Find where the given text appears and provide that cell's center as (x, y) coordinate. 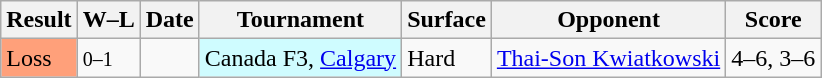
4–6, 3–6 (774, 58)
Thai-Son Kwiatkowski (608, 58)
Opponent (608, 20)
Loss (39, 58)
Surface (447, 20)
W–L (108, 20)
Tournament (300, 20)
Score (774, 20)
0–1 (108, 58)
Hard (447, 58)
Result (39, 20)
Date (170, 20)
Canada F3, Calgary (300, 58)
